Return the (x, y) coordinate for the center point of the cell that contains the specified text.  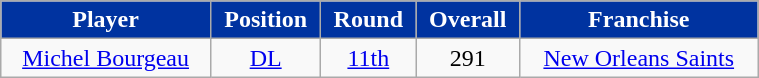
Position (265, 20)
DL (265, 58)
Player (106, 20)
New Orleans Saints (639, 58)
Overall (468, 20)
291 (468, 58)
11th (368, 58)
Franchise (639, 20)
Round (368, 20)
Michel Bourgeau (106, 58)
